Detect which cell encompasses the target text, then output its (x, y) center coordinate. 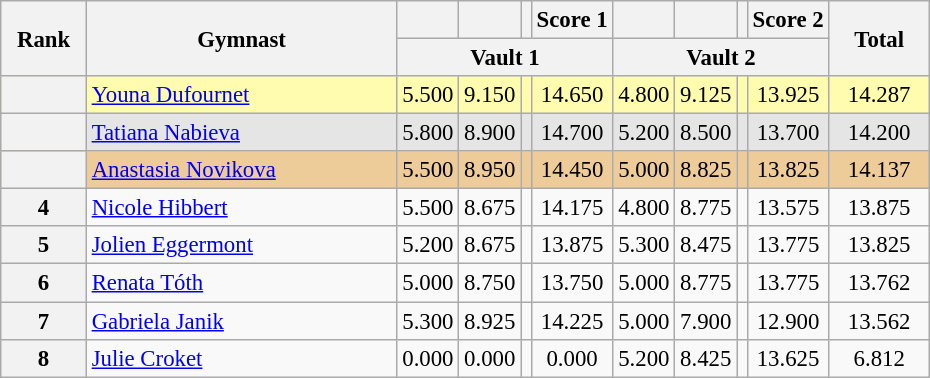
8.825 (706, 170)
Total (880, 38)
14.700 (572, 133)
8.950 (490, 170)
6 (44, 283)
14.225 (572, 321)
6.812 (880, 358)
13.750 (572, 283)
13.575 (788, 208)
9.125 (706, 95)
Vault 1 (505, 58)
14.450 (572, 170)
5.800 (428, 133)
8.900 (490, 133)
12.900 (788, 321)
Anastasia Novikova (242, 170)
Gabriela Janik (242, 321)
5 (44, 245)
8.925 (490, 321)
13.625 (788, 358)
Renata Tóth (242, 283)
14.287 (880, 95)
8.475 (706, 245)
Rank (44, 38)
13.562 (880, 321)
Julie Croket (242, 358)
4 (44, 208)
14.175 (572, 208)
7.900 (706, 321)
8.750 (490, 283)
8 (44, 358)
Gymnast (242, 38)
9.150 (490, 95)
Youna Dufournet (242, 95)
Jolien Eggermont (242, 245)
8.500 (706, 133)
13.762 (880, 283)
13.925 (788, 95)
Tatiana Nabieva (242, 133)
7 (44, 321)
14.137 (880, 170)
Score 2 (788, 20)
Vault 2 (721, 58)
Nicole Hibbert (242, 208)
14.200 (880, 133)
8.425 (706, 358)
14.650 (572, 95)
Score 1 (572, 20)
13.700 (788, 133)
